Detect which cell encompasses the target text, then output its [X, Y] center coordinate. 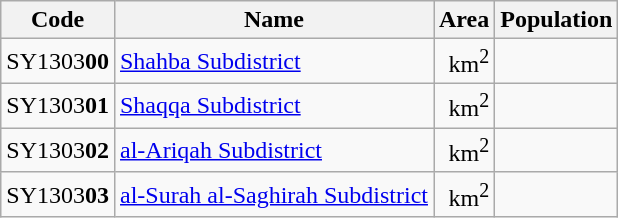
SY130300 [58, 62]
SY130302 [58, 150]
al-Ariqah Subdistrict [274, 150]
SY130303 [58, 194]
Shaqqa Subdistrict [274, 106]
Shahba Subdistrict [274, 62]
Area [464, 20]
al-Surah al-Saghirah Subdistrict [274, 194]
Population [556, 20]
SY130301 [58, 106]
Name [274, 20]
Code [58, 20]
